Find where the given text appears and provide that cell's center as [X, Y] coordinate. 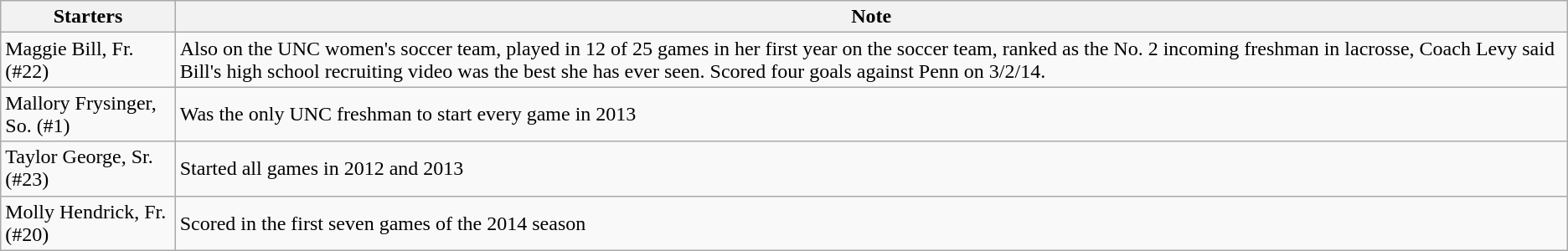
Maggie Bill, Fr. (#22) [88, 60]
Scored in the first seven games of the 2014 season [871, 223]
Note [871, 17]
Mallory Frysinger, So. (#1) [88, 114]
Was the only UNC freshman to start every game in 2013 [871, 114]
Molly Hendrick, Fr. (#20) [88, 223]
Started all games in 2012 and 2013 [871, 169]
Starters [88, 17]
Taylor George, Sr. (#23) [88, 169]
